For the text-containing cell, return its midpoint in [X, Y] coordinate format. 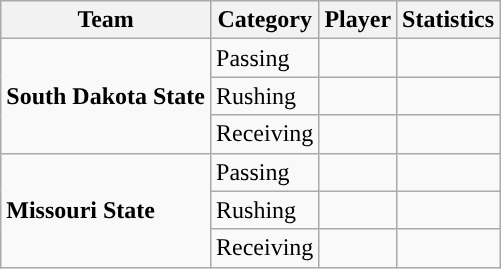
Category [265, 20]
Player [358, 20]
Statistics [448, 20]
Missouri State [106, 210]
Team [106, 20]
South Dakota State [106, 96]
